Locate the cell with the specified text and output its [X, Y] center coordinate. 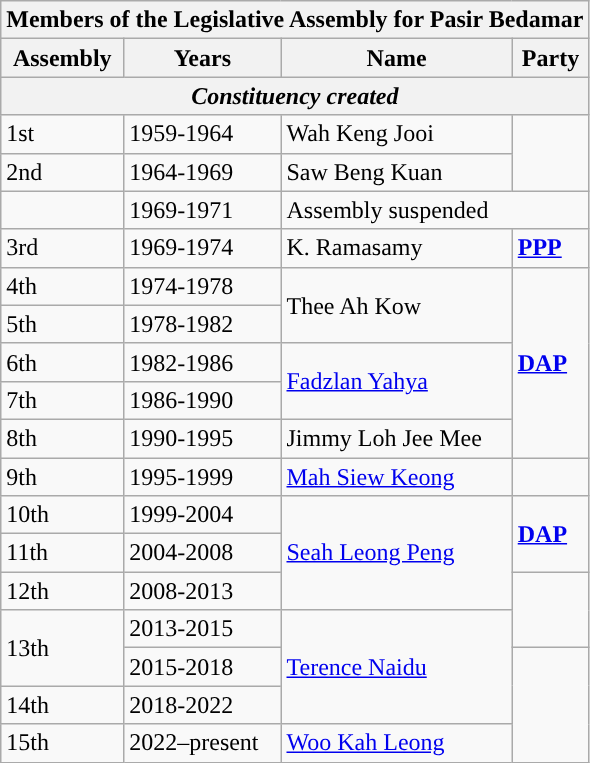
Members of the Legislative Assembly for Pasir Bedamar [295, 20]
Seah Leong Peng [396, 553]
Woo Kah Leong [396, 743]
Assembly suspended [435, 210]
12th [62, 591]
2004-2008 [202, 553]
Jimmy Loh Jee Mee [396, 438]
Mah Siew Keong [396, 477]
1964-1969 [202, 172]
K. Ramasamy [396, 248]
8th [62, 438]
1959-1964 [202, 134]
Party [550, 58]
Name [396, 58]
1974-1978 [202, 286]
Saw Beng Kuan [396, 172]
1978-1982 [202, 324]
3rd [62, 248]
1982-1986 [202, 362]
2008-2013 [202, 591]
13th [62, 648]
1999-2004 [202, 515]
1986-1990 [202, 400]
14th [62, 705]
Wah Keng Jooi [396, 134]
1969-1974 [202, 248]
2022–present [202, 743]
1st [62, 134]
PPP [550, 248]
7th [62, 400]
Terence Naidu [396, 667]
1995-1999 [202, 477]
2013-2015 [202, 629]
15th [62, 743]
6th [62, 362]
1969-1971 [202, 210]
10th [62, 515]
Years [202, 58]
11th [62, 553]
2015-2018 [202, 667]
2nd [62, 172]
Assembly [62, 58]
5th [62, 324]
Constituency created [295, 96]
2018-2022 [202, 705]
9th [62, 477]
Thee Ah Kow [396, 305]
1990-1995 [202, 438]
Fadzlan Yahya [396, 381]
4th [62, 286]
